Locate the cell with the specified text and output its [x, y] center coordinate. 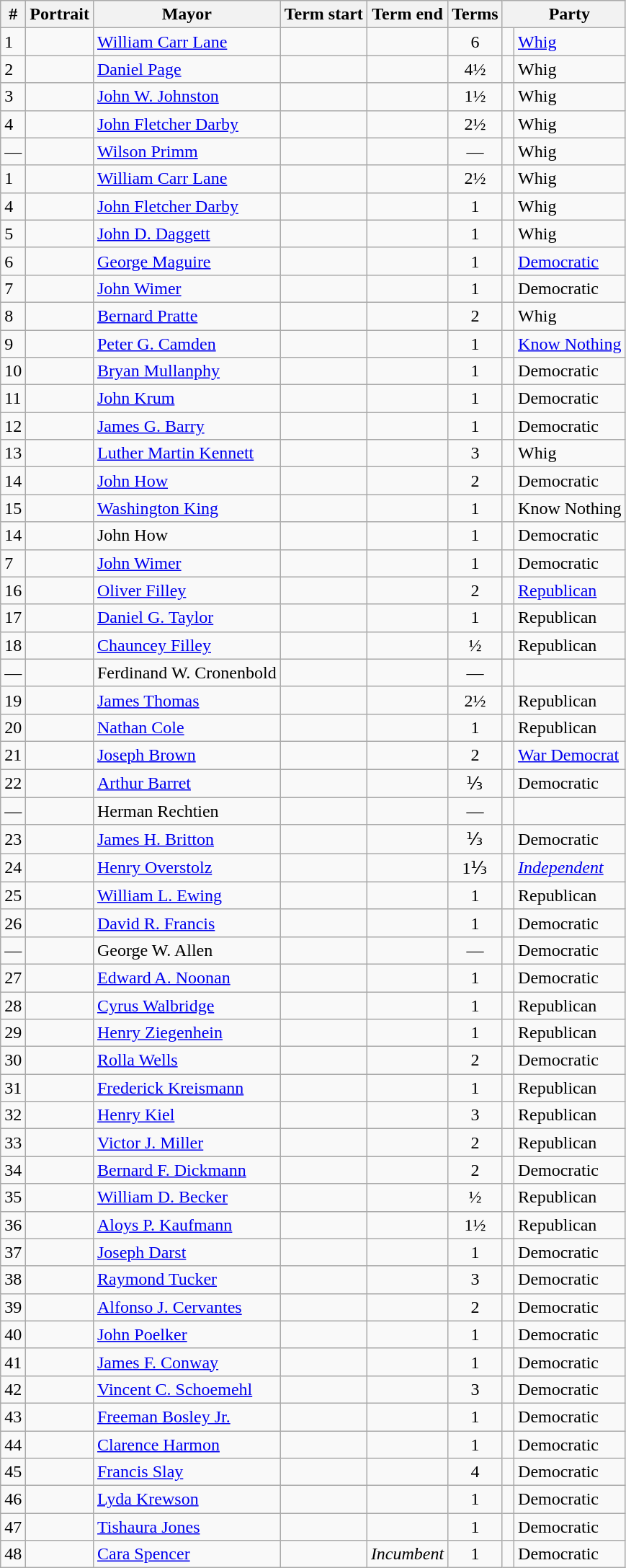
Nathan Cole [187, 727]
1⅓ [475, 868]
17 [13, 618]
24 [13, 868]
Bryan Mullanphy [187, 371]
44 [13, 1444]
Freeman Bosley Jr. [187, 1417]
Portrait [60, 14]
Mayor [187, 14]
Daniel G. Taylor [187, 618]
26 [13, 923]
25 [13, 895]
Aloys P. Kaufmann [187, 1225]
Chauncey Filley [187, 645]
Peter G. Camden [187, 344]
James F. Conway [187, 1362]
James G. Barry [187, 426]
Arthur Barret [187, 783]
35 [13, 1197]
Edward A. Noonan [187, 978]
Term end [407, 14]
John W. Johnston [187, 97]
Independent [570, 868]
47 [13, 1527]
9 [13, 344]
21 [13, 755]
40 [13, 1334]
George W. Allen [187, 950]
8 [13, 316]
Victor J. Miller [187, 1143]
34 [13, 1170]
42 [13, 1389]
Washington King [187, 508]
Term start [323, 14]
48 [13, 1554]
War Democrat [570, 755]
John D. Daggett [187, 234]
5 [13, 234]
Oliver Filley [187, 590]
38 [13, 1280]
45 [13, 1472]
Francis Slay [187, 1472]
Vincent C. Schoemehl [187, 1389]
41 [13, 1362]
William L. Ewing [187, 895]
10 [13, 371]
Henry Ziegenhein [187, 1033]
37 [13, 1252]
Joseph Brown [187, 755]
James H. Britton [187, 839]
Daniel Page [187, 69]
30 [13, 1060]
Luther Martin Kennett [187, 453]
12 [13, 426]
Herman Rechtien [187, 811]
16 [13, 590]
# [13, 14]
13 [13, 453]
Rolla Wells [187, 1060]
Cara Spencer [187, 1554]
David R. Francis [187, 923]
19 [13, 700]
29 [13, 1033]
Tishaura Jones [187, 1527]
33 [13, 1143]
John Krum [187, 399]
23 [13, 839]
Cyrus Walbridge [187, 1006]
Lyda Krewson [187, 1500]
Terms [475, 14]
Bernard Pratte [187, 316]
20 [13, 727]
46 [13, 1500]
Raymond Tucker [187, 1280]
Frederick Kreismann [187, 1088]
32 [13, 1115]
4½ [475, 69]
Wilson Primm [187, 151]
Henry Overstolz [187, 868]
11 [13, 399]
John Poelker [187, 1334]
William D. Becker [187, 1197]
Henry Kiel [187, 1115]
Ferdinand W. Cronenbold [187, 673]
28 [13, 1006]
39 [13, 1307]
31 [13, 1088]
Incumbent [407, 1554]
15 [13, 508]
27 [13, 978]
36 [13, 1225]
Bernard F. Dickmann [187, 1170]
43 [13, 1417]
James Thomas [187, 700]
Alfonso J. Cervantes [187, 1307]
18 [13, 645]
Party [570, 14]
Joseph Darst [187, 1252]
Clarence Harmon [187, 1444]
22 [13, 783]
George Maguire [187, 261]
